Return the [X, Y] coordinate for the center point of the cell that contains the specified text.  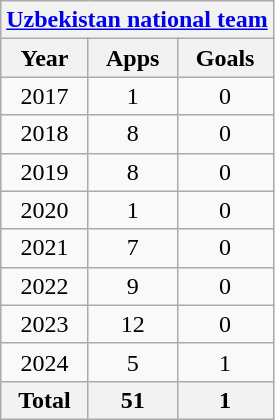
2019 [45, 172]
Apps [132, 58]
2023 [45, 324]
51 [132, 400]
2020 [45, 210]
2024 [45, 362]
2022 [45, 286]
Total [45, 400]
Goals [225, 58]
Year [45, 58]
7 [132, 248]
Uzbekistan national team [137, 20]
12 [132, 324]
2018 [45, 134]
9 [132, 286]
2017 [45, 96]
2021 [45, 248]
5 [132, 362]
